Determine the [x, y] coordinate at the center of the cell enclosing the given text.  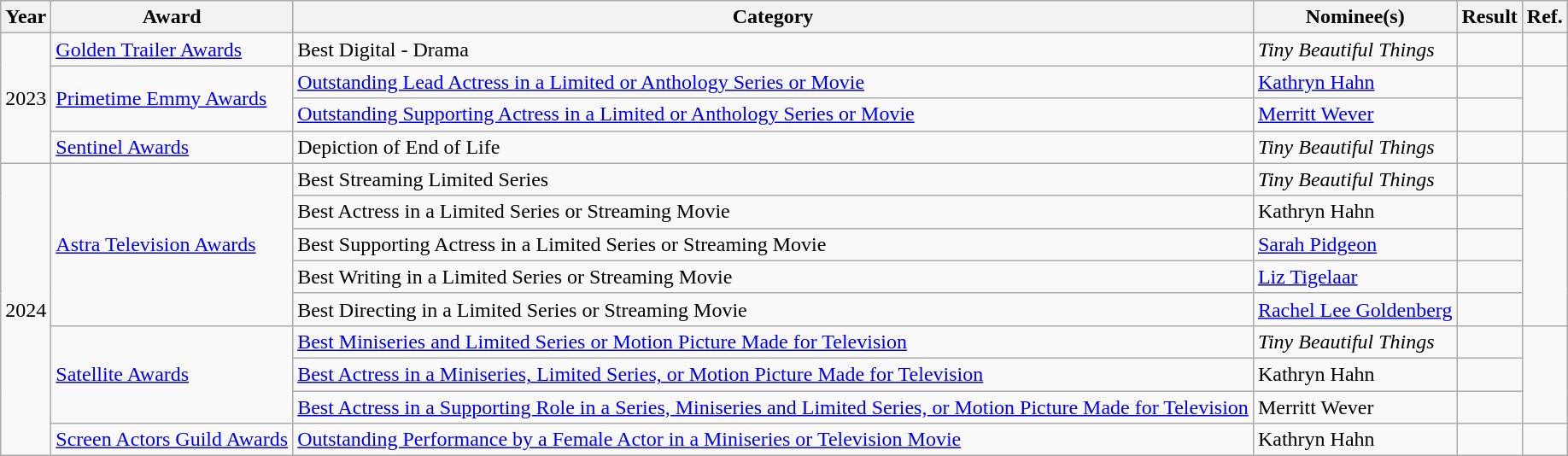
Best Actress in a Miniseries, Limited Series, or Motion Picture Made for Television [774, 374]
Category [774, 17]
Outstanding Performance by a Female Actor in a Miniseries or Television Movie [774, 440]
Award [173, 17]
Outstanding Lead Actress in a Limited or Anthology Series or Movie [774, 82]
Liz Tigelaar [1354, 277]
Best Supporting Actress in a Limited Series or Streaming Movie [774, 244]
Sarah Pidgeon [1354, 244]
2023 [26, 98]
Ref. [1544, 17]
2024 [26, 309]
Rachel Lee Goldenberg [1354, 309]
Result [1489, 17]
Best Digital - Drama [774, 50]
Screen Actors Guild Awards [173, 440]
Sentinel Awards [173, 147]
Best Directing in a Limited Series or Streaming Movie [774, 309]
Golden Trailer Awards [173, 50]
Year [26, 17]
Outstanding Supporting Actress in a Limited or Anthology Series or Movie [774, 114]
Best Miniseries and Limited Series or Motion Picture Made for Television [774, 342]
Nominee(s) [1354, 17]
Best Writing in a Limited Series or Streaming Movie [774, 277]
Astra Television Awards [173, 244]
Depiction of End of Life [774, 147]
Best Actress in a Supporting Role in a Series, Miniseries and Limited Series, or Motion Picture Made for Television [774, 407]
Best Actress in a Limited Series or Streaming Movie [774, 212]
Best Streaming Limited Series [774, 179]
Satellite Awards [173, 374]
Primetime Emmy Awards [173, 98]
